Locate the cell with the specified text and output its [X, Y] center coordinate. 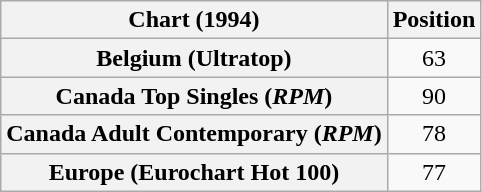
Belgium (Ultratop) [194, 58]
77 [434, 172]
78 [434, 134]
Position [434, 20]
63 [434, 58]
Canada Adult Contemporary (RPM) [194, 134]
Europe (Eurochart Hot 100) [194, 172]
Canada Top Singles (RPM) [194, 96]
90 [434, 96]
Chart (1994) [194, 20]
